For the text-containing cell, return its midpoint in [X, Y] coordinate format. 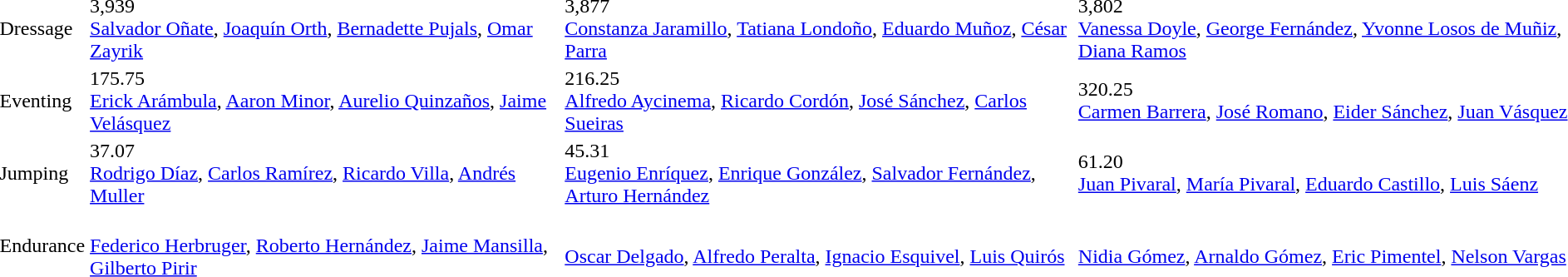
45.31Eugenio Enríquez, Enrique González, Salvador Fernández, Arturo Hernández [820, 173]
216.25Alfredo Aycinema, Ricardo Cordón, José Sánchez, Carlos Sueiras [820, 101]
175.75Erick Arámbula, Aaron Minor, Aurelio Quinzaños, Jaime Velásquez [325, 101]
37.07Rodrigo Díaz, Carlos Ramírez, Ricardo Villa, Andrés Muller [325, 173]
